Pinpoint the cell where the given text exists, returning its [X, Y] midpoint coordinate. 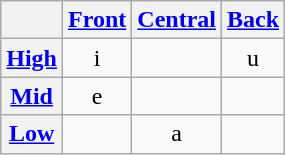
Front [98, 20]
a [177, 134]
Mid [32, 96]
Central [177, 20]
Low [32, 134]
Back [254, 20]
e [98, 96]
i [98, 58]
u [254, 58]
High [32, 58]
